Identify which cell holds the provided text, then report its [X, Y] central coordinate. 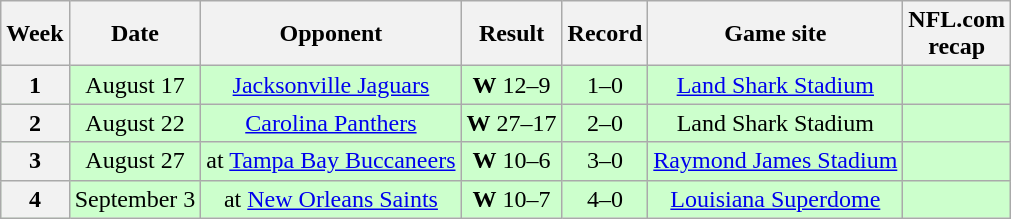
4 [35, 199]
3–0 [605, 161]
Carolina Panthers [331, 123]
1–0 [605, 85]
at New Orleans Saints [331, 199]
2 [35, 123]
August 27 [135, 161]
W 27–17 [512, 123]
Week [35, 34]
Opponent [331, 34]
3 [35, 161]
1 [35, 85]
W 10–7 [512, 199]
Raymond James Stadium [776, 161]
Result [512, 34]
Game site [776, 34]
4–0 [605, 199]
NFL.comrecap [957, 34]
Date [135, 34]
W 10–6 [512, 161]
August 22 [135, 123]
2–0 [605, 123]
Louisiana Superdome [776, 199]
Record [605, 34]
Jacksonville Jaguars [331, 85]
September 3 [135, 199]
August 17 [135, 85]
W 12–9 [512, 85]
at Tampa Bay Buccaneers [331, 161]
